Return [X, Y] of the center of cell containing provided text 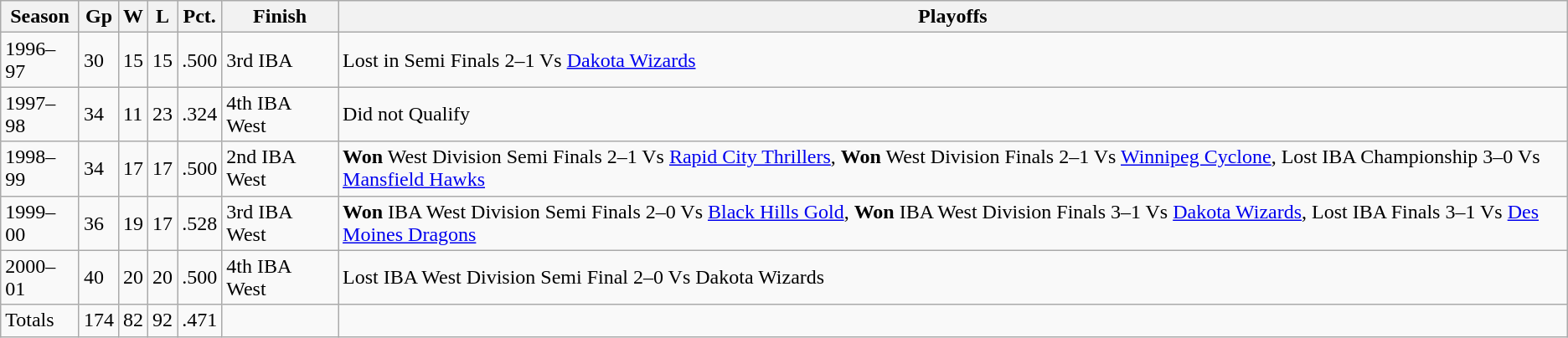
19 [134, 223]
1999–00 [40, 223]
W [134, 17]
82 [134, 320]
2nd IBA West [280, 169]
40 [99, 278]
1996–97 [40, 60]
.471 [199, 320]
Pct. [199, 17]
Playoffs [953, 17]
36 [99, 223]
.528 [199, 223]
92 [162, 320]
Lost in Semi Finals 2–1 Vs Dakota Wizards [953, 60]
Gp [99, 17]
Finish [280, 17]
Totals [40, 320]
3rd IBA [280, 60]
Did not Qualify [953, 114]
2000–01 [40, 278]
1997–98 [40, 114]
Lost IBA West Division Semi Final 2–0 Vs Dakota Wizards [953, 278]
3rd IBA West [280, 223]
11 [134, 114]
30 [99, 60]
1998–99 [40, 169]
174 [99, 320]
23 [162, 114]
L [162, 17]
.324 [199, 114]
Season [40, 17]
